Capture the cell that displays the provided text and extract its [x, y] central coordinate. 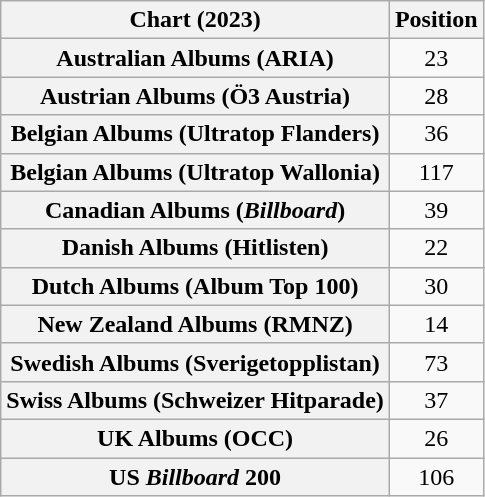
Belgian Albums (Ultratop Flanders) [196, 134]
Austrian Albums (Ö3 Austria) [196, 96]
Swedish Albums (Sverigetopplistan) [196, 362]
Canadian Albums (Billboard) [196, 210]
Danish Albums (Hitlisten) [196, 248]
73 [436, 362]
117 [436, 172]
US Billboard 200 [196, 477]
22 [436, 248]
30 [436, 286]
36 [436, 134]
Belgian Albums (Ultratop Wallonia) [196, 172]
28 [436, 96]
UK Albums (OCC) [196, 438]
New Zealand Albums (RMNZ) [196, 324]
23 [436, 58]
14 [436, 324]
26 [436, 438]
106 [436, 477]
Swiss Albums (Schweizer Hitparade) [196, 400]
39 [436, 210]
Dutch Albums (Album Top 100) [196, 286]
37 [436, 400]
Chart (2023) [196, 20]
Position [436, 20]
Australian Albums (ARIA) [196, 58]
